For the text-containing cell, return its midpoint in (X, Y) coordinate format. 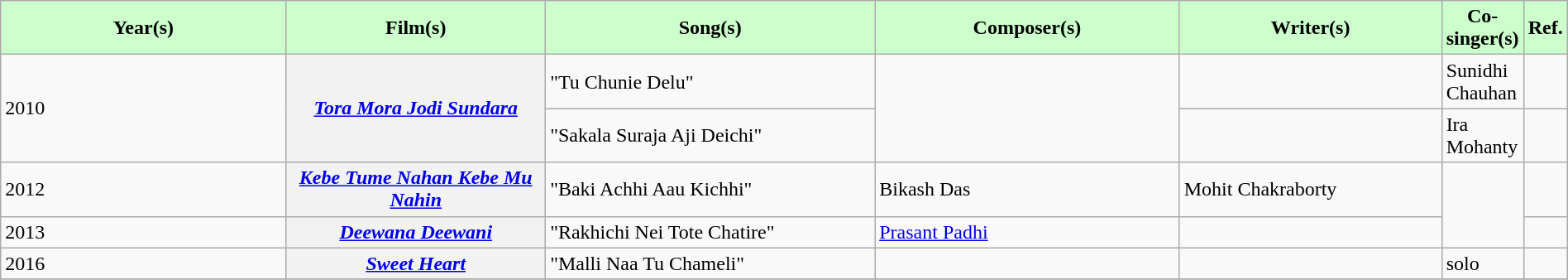
Prasant Padhi (1027, 232)
2010 (144, 109)
"Sakala Suraja Aji Deichi" (710, 136)
Tora Mora Jodi Sundara (416, 109)
Mohit Chakraborty (1310, 189)
2013 (144, 232)
Film(s) (416, 28)
Song(s) (710, 28)
"Rakhichi Nei Tote Chatire" (710, 232)
"Tu Chunie Delu" (710, 81)
"Baki Achhi Aau Kichhi" (710, 189)
Year(s) (144, 28)
Writer(s) (1310, 28)
Ref. (1545, 28)
Ira Mohanty (1482, 136)
Sunidhi Chauhan (1482, 81)
2016 (144, 263)
Deewana Deewani (416, 232)
Kebe Tume Nahan Kebe Mu Nahin (416, 189)
"Malli Naa Tu Chameli" (710, 263)
Sweet Heart (416, 263)
Co-singer(s) (1482, 28)
Composer(s) (1027, 28)
2012 (144, 189)
solo (1482, 263)
Bikash Das (1027, 189)
